Capture the cell that displays the provided text and extract its (x, y) central coordinate. 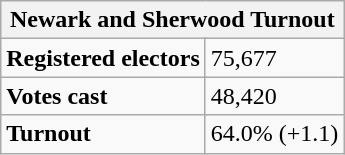
64.0% (+1.1) (274, 134)
Newark and Sherwood Turnout (172, 20)
48,420 (274, 96)
75,677 (274, 58)
Votes cast (104, 96)
Turnout (104, 134)
Registered electors (104, 58)
